Search for the cell housing the specified text and yield its [x, y] center coordinate. 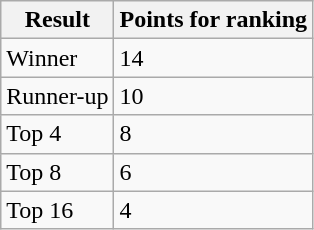
Top 8 [58, 172]
Points for ranking [214, 20]
Winner [58, 58]
10 [214, 96]
Top 16 [58, 210]
Result [58, 20]
Top 4 [58, 134]
Runner-up [58, 96]
14 [214, 58]
4 [214, 210]
8 [214, 134]
6 [214, 172]
